Detect which cell encompasses the target text, then output its (X, Y) center coordinate. 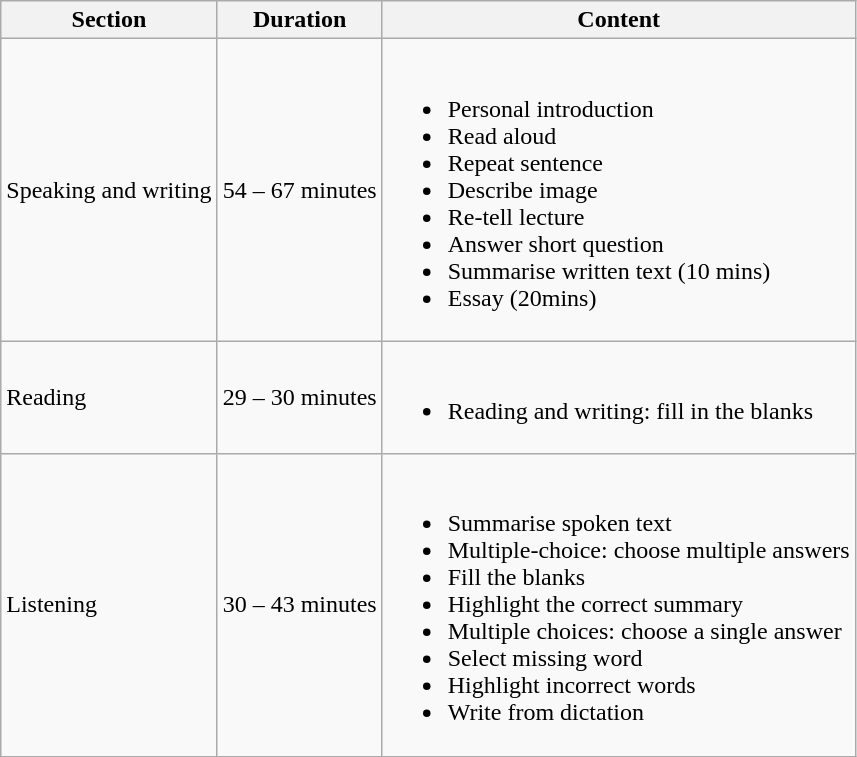
29 – 30 minutes (300, 398)
Speaking and writing (109, 190)
Section (109, 20)
Listening (109, 605)
Personal introductionRead aloudRepeat sentenceDescribe imageRe-tell lectureAnswer short questionSummarise written text (10 mins)Essay (20mins) (618, 190)
Duration (300, 20)
Content (618, 20)
30 – 43 minutes (300, 605)
Reading (109, 398)
54 – 67 minutes (300, 190)
Reading and writing: fill in the blanks (618, 398)
